For the text-containing cell, return its midpoint in [X, Y] coordinate format. 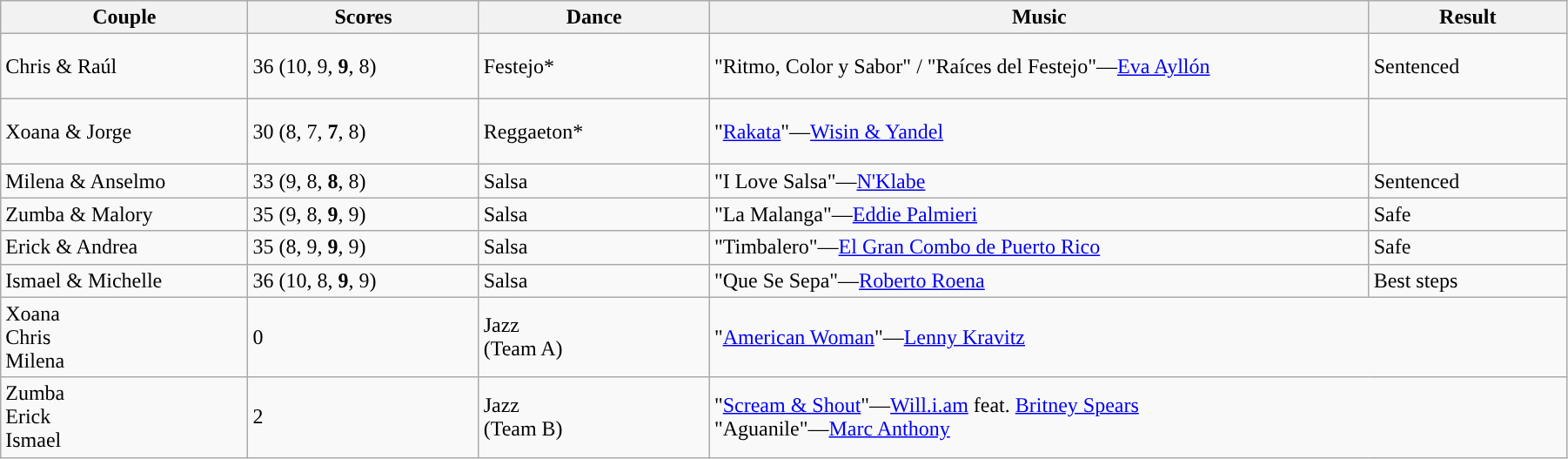
35 (9, 8, 9, 9) [364, 214]
0 [364, 337]
"American Woman"—Lenny Kravitz [1138, 337]
"Timbalero"—El Gran Combo de Puerto Rico [1039, 247]
Best steps [1467, 280]
"Que Se Sepa"—Roberto Roena [1039, 280]
"Rakata"—Wisin & Yandel [1039, 132]
Festejo* [593, 66]
Chris & Raúl [124, 66]
Scores [364, 17]
ZumbaErickIsmael [124, 417]
Xoana & Jorge [124, 132]
Couple [124, 17]
36 (10, 8, 9, 9) [364, 280]
Jazz(Team B) [593, 417]
Milena & Anselmo [124, 181]
Jazz(Team A) [593, 337]
33 (9, 8, 8, 8) [364, 181]
30 (8, 7, 7, 8) [364, 132]
Zumba & Malory [124, 214]
35 (8, 9, 9, 9) [364, 247]
XoanaChrisMilena [124, 337]
2 [364, 417]
Ismael & Michelle [124, 280]
Result [1467, 17]
Dance [593, 17]
"Ritmo, Color y Sabor" / "Raíces del Festejo"—Eva Ayllón [1039, 66]
36 (10, 9, 9, 8) [364, 66]
Erick & Andrea [124, 247]
"La Malanga"—Eddie Palmieri [1039, 214]
"I Love Salsa"—N'Klabe [1039, 181]
Reggaeton* [593, 132]
"Scream & Shout"—Will.i.am feat. Britney Spears"Aguanile"—Marc Anthony [1138, 417]
Music [1039, 17]
